Locate the cell with the specified text and output its (x, y) center coordinate. 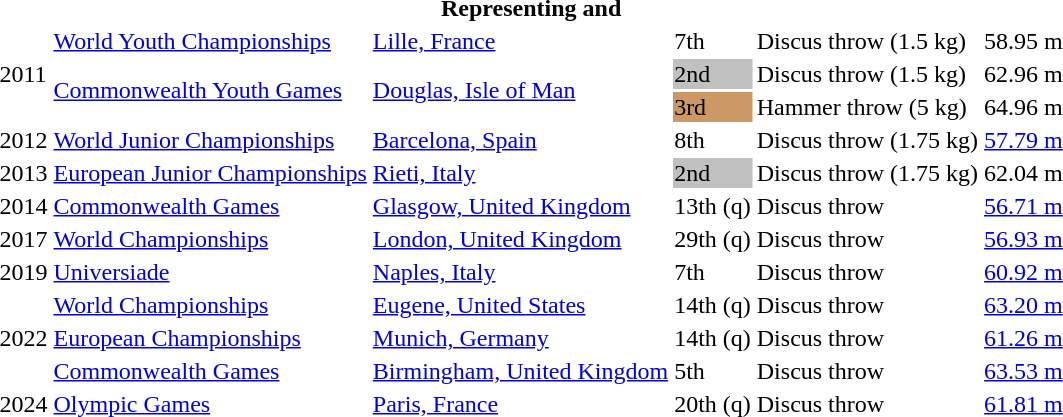
European Championships (210, 338)
13th (q) (713, 206)
London, United Kingdom (520, 239)
Lille, France (520, 41)
Universiade (210, 272)
Commonwealth Youth Games (210, 90)
3rd (713, 107)
8th (713, 140)
Hammer throw (5 kg) (867, 107)
Munich, Germany (520, 338)
5th (713, 371)
Douglas, Isle of Man (520, 90)
European Junior Championships (210, 173)
Naples, Italy (520, 272)
World Junior Championships (210, 140)
Rieti, Italy (520, 173)
Barcelona, Spain (520, 140)
Glasgow, United Kingdom (520, 206)
World Youth Championships (210, 41)
Birmingham, United Kingdom (520, 371)
29th (q) (713, 239)
Eugene, United States (520, 305)
